Search for the cell housing the specified text and yield its [X, Y] center coordinate. 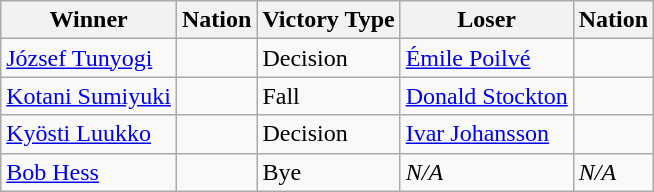
József Tunyogi [89, 58]
Ivar Johansson [486, 134]
Kyösti Luukko [89, 134]
Donald Stockton [486, 96]
Loser [486, 20]
Bob Hess [89, 172]
Winner [89, 20]
Kotani Sumiyuki [89, 96]
Fall [328, 96]
Émile Poilvé [486, 58]
Bye [328, 172]
Victory Type [328, 20]
